Search for the cell housing the specified text and yield its [X, Y] center coordinate. 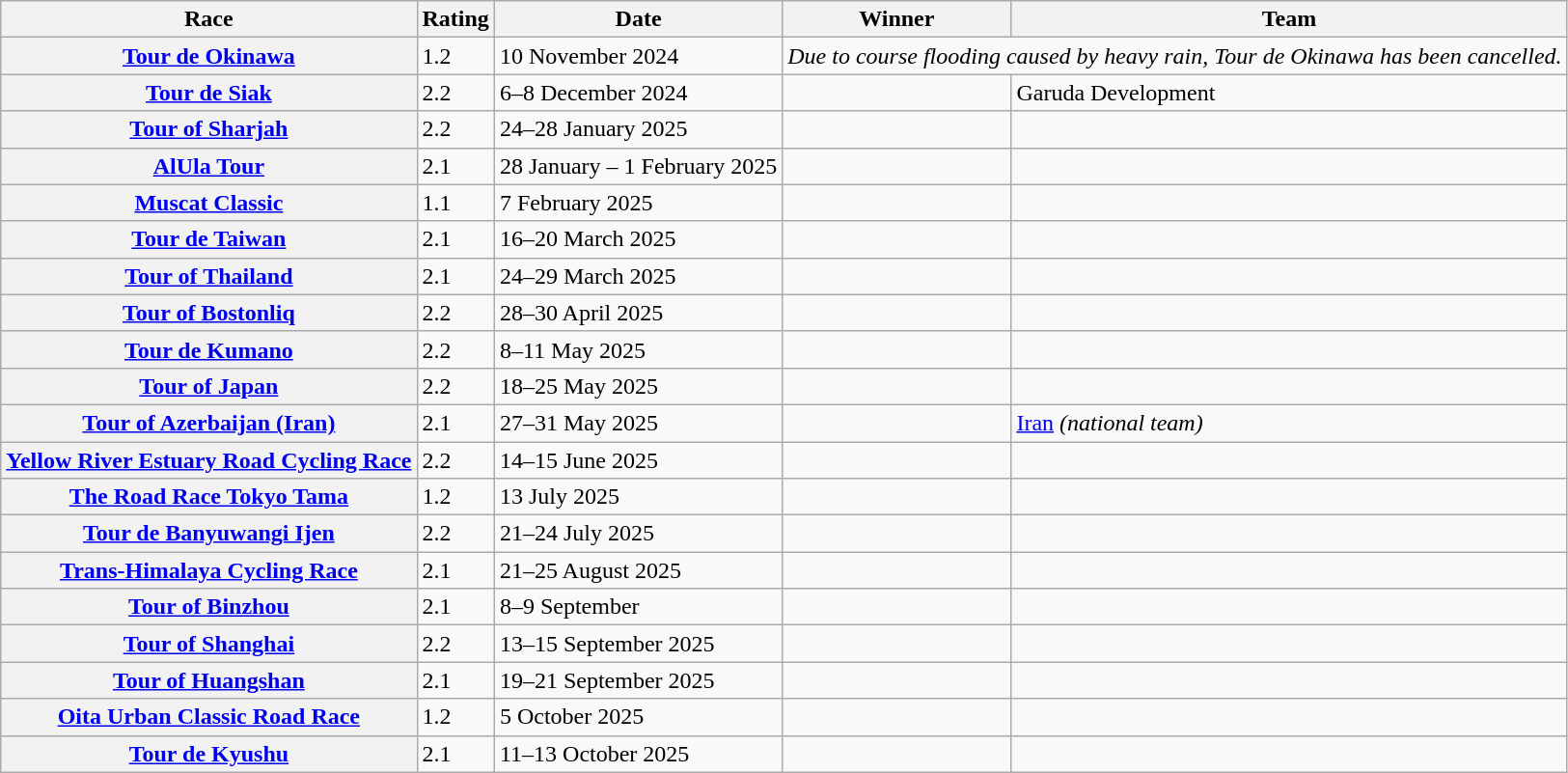
Tour de Taiwan [208, 239]
Oita Urban Classic Road Race [208, 717]
28 January – 1 February 2025 [638, 166]
18–25 May 2025 [638, 386]
14–15 June 2025 [638, 460]
Date [638, 19]
Iran (national team) [1289, 423]
24–29 March 2025 [638, 276]
Tour de Kumano [208, 349]
7 February 2025 [638, 203]
Tour of Sharjah [208, 129]
8–11 May 2025 [638, 349]
The Road Race Tokyo Tama [208, 497]
Tour of Binzhou [208, 607]
Tour de Banyuwangi Ijen [208, 534]
Tour de Okinawa [208, 56]
Tour de Siak [208, 93]
Tour of Azerbaijan (Iran) [208, 423]
Muscat Classic [208, 203]
11–13 October 2025 [638, 754]
27–31 May 2025 [638, 423]
Team [1289, 19]
Tour of Japan [208, 386]
21–24 July 2025 [638, 534]
Tour of Thailand [208, 276]
8–9 September [638, 607]
Winner [897, 19]
13 July 2025 [638, 497]
Tour of Bostonliq [208, 313]
13–15 September 2025 [638, 644]
Race [208, 19]
Rating [455, 19]
1.1 [455, 203]
AlUla Tour [208, 166]
5 October 2025 [638, 717]
Tour de Kyushu [208, 754]
21–25 August 2025 [638, 570]
Tour of Huangshan [208, 680]
Tour of Shanghai [208, 644]
28–30 April 2025 [638, 313]
6–8 December 2024 [638, 93]
10 November 2024 [638, 56]
19–21 September 2025 [638, 680]
16–20 March 2025 [638, 239]
Due to course flooding caused by heavy rain, Tour de Okinawa has been cancelled. [1175, 56]
Garuda Development [1289, 93]
24–28 January 2025 [638, 129]
Yellow River Estuary Road Cycling Race [208, 460]
Trans-Himalaya Cycling Race [208, 570]
